Provide the [x, y] coordinate of the cell's center where the given text is located.  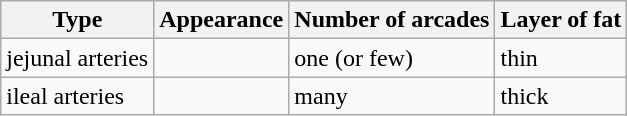
jejunal arteries [78, 58]
one (or few) [392, 58]
many [392, 96]
ileal arteries [78, 96]
Type [78, 20]
thick [561, 96]
Number of arcades [392, 20]
thin [561, 58]
Appearance [222, 20]
Layer of fat [561, 20]
